Return (x, y) of the center of cell containing provided text 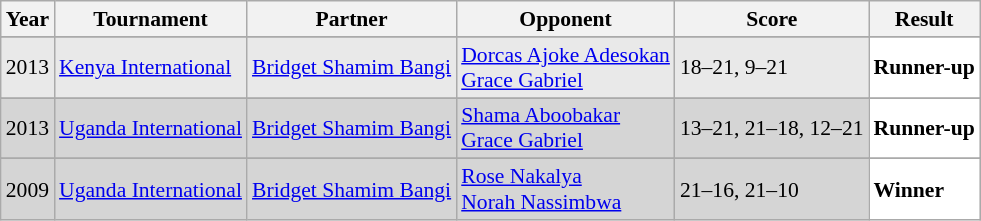
21–16, 21–10 (772, 190)
Rose Nakalya Norah Nassimbwa (566, 190)
18–21, 9–21 (772, 68)
Opponent (566, 19)
Dorcas Ajoke Adesokan Grace Gabriel (566, 68)
2009 (28, 190)
Partner (352, 19)
13–21, 21–18, 12–21 (772, 128)
Result (924, 19)
Tournament (150, 19)
Year (28, 19)
Score (772, 19)
Winner (924, 190)
Kenya International (150, 68)
Shama Aboobakar Grace Gabriel (566, 128)
